Extract the [X, Y] coordinate from the center of the cell holding the provided text.  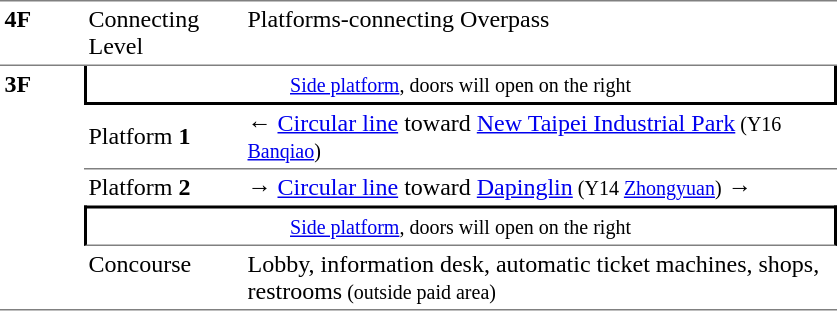
3F [42, 188]
Platform 1 [164, 137]
→ Circular line toward Dapinglin (Y14 Zhongyuan) → [540, 188]
Lobby, information desk, automatic ticket machines, shops, restrooms (outside paid area) [540, 278]
Connecting Level [164, 34]
Platforms-connecting Overpass [540, 34]
Concourse [164, 278]
4F [42, 34]
← Circular line toward New Taipei Industrial Park (Y16 Banqiao) [540, 137]
Platform 2 [164, 188]
